Extract the [x, y] coordinate from the center of the cell holding the provided text.  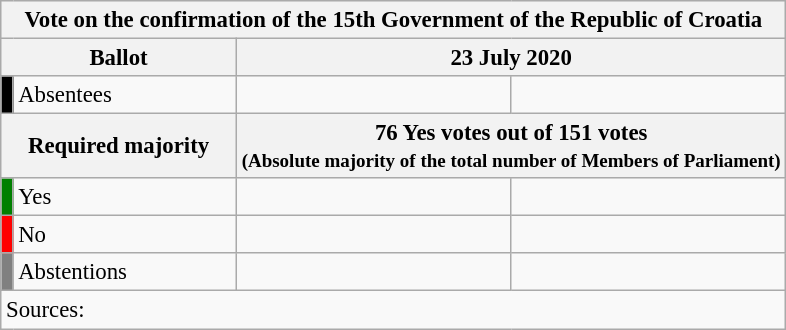
Sources: [394, 310]
Absentees [125, 95]
No [125, 235]
Yes [125, 197]
Abstentions [125, 273]
Vote on the confirmation of the 15th Government of the Republic of Croatia [394, 20]
23 July 2020 [511, 58]
76 Yes votes out of 151 votes(Absolute majority of the total number of Members of Parliament) [511, 146]
Required majority [119, 146]
Ballot [119, 58]
